Detect which cell encompasses the target text, then output its [X, Y] center coordinate. 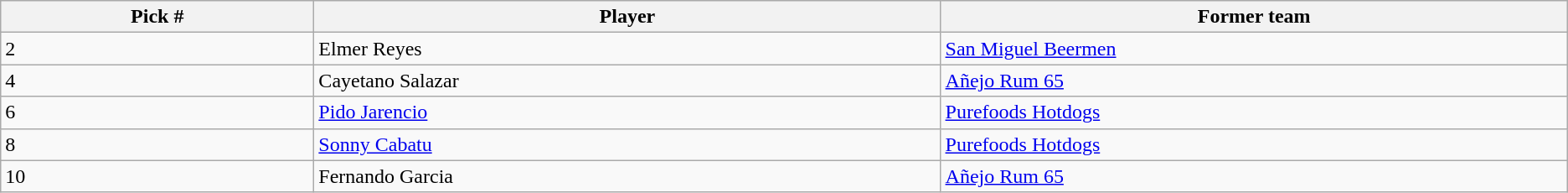
Sonny Cabatu [627, 144]
Fernando Garcia [627, 176]
San Miguel Beermen [1254, 49]
2 [157, 49]
Pido Jarencio [627, 112]
Pick # [157, 17]
Player [627, 17]
Cayetano Salazar [627, 81]
4 [157, 81]
6 [157, 112]
10 [157, 176]
Former team [1254, 17]
8 [157, 144]
Elmer Reyes [627, 49]
